For the text-containing cell, return its midpoint in [X, Y] coordinate format. 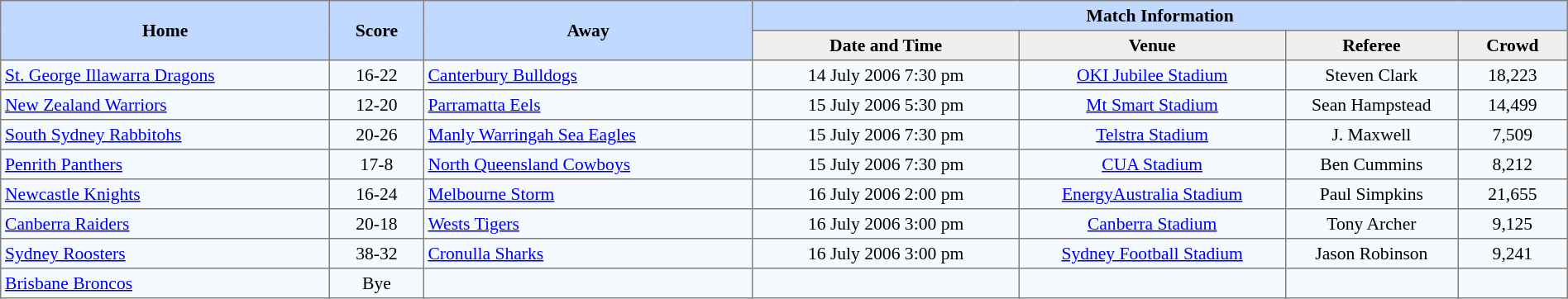
12-20 [377, 105]
7,509 [1513, 135]
Home [165, 31]
New Zealand Warriors [165, 105]
Paul Simpkins [1371, 194]
Ben Cummins [1371, 164]
Canterbury Bulldogs [588, 75]
OKI Jubilee Stadium [1152, 75]
South Sydney Rabbitohs [165, 135]
Canberra Stadium [1152, 224]
Match Information [1159, 16]
Newcastle Knights [165, 194]
EnergyAustralia Stadium [1152, 194]
Penrith Panthers [165, 164]
15 July 2006 5:30 pm [886, 105]
18,223 [1513, 75]
20-18 [377, 224]
Tony Archer [1371, 224]
Venue [1152, 45]
Steven Clark [1371, 75]
Melbourne Storm [588, 194]
8,212 [1513, 164]
J. Maxwell [1371, 135]
CUA Stadium [1152, 164]
Jason Robinson [1371, 254]
Sean Hampstead [1371, 105]
Parramatta Eels [588, 105]
Cronulla Sharks [588, 254]
9,125 [1513, 224]
Away [588, 31]
Date and Time [886, 45]
20-26 [377, 135]
16 July 2006 2:00 pm [886, 194]
Brisbane Broncos [165, 283]
Bye [377, 283]
16-24 [377, 194]
Telstra Stadium [1152, 135]
Wests Tigers [588, 224]
16-22 [377, 75]
14 July 2006 7:30 pm [886, 75]
Canberra Raiders [165, 224]
Referee [1371, 45]
17-8 [377, 164]
Manly Warringah Sea Eagles [588, 135]
Sydney Roosters [165, 254]
St. George Illawarra Dragons [165, 75]
Mt Smart Stadium [1152, 105]
Crowd [1513, 45]
North Queensland Cowboys [588, 164]
Score [377, 31]
38-32 [377, 254]
14,499 [1513, 105]
Sydney Football Stadium [1152, 254]
9,241 [1513, 254]
21,655 [1513, 194]
